For the text-containing cell, return its midpoint in (X, Y) coordinate format. 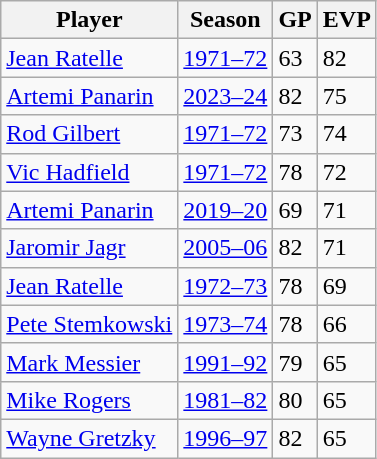
72 (346, 172)
2005–06 (226, 248)
1996–97 (226, 438)
66 (346, 324)
Mark Messier (90, 362)
79 (295, 362)
Pete Stemkowski (90, 324)
Vic Hadfield (90, 172)
1973–74 (226, 324)
75 (346, 96)
Player (90, 20)
1991–92 (226, 362)
Jaromir Jagr (90, 248)
Mike Rogers (90, 400)
GP (295, 20)
Season (226, 20)
80 (295, 400)
Rod Gilbert (90, 134)
Wayne Gretzky (90, 438)
1981–82 (226, 400)
2019–20 (226, 210)
74 (346, 134)
63 (295, 58)
73 (295, 134)
1972–73 (226, 286)
EVP (346, 20)
2023–24 (226, 96)
